Pinpoint the cell where the given text exists, returning its [X, Y] midpoint coordinate. 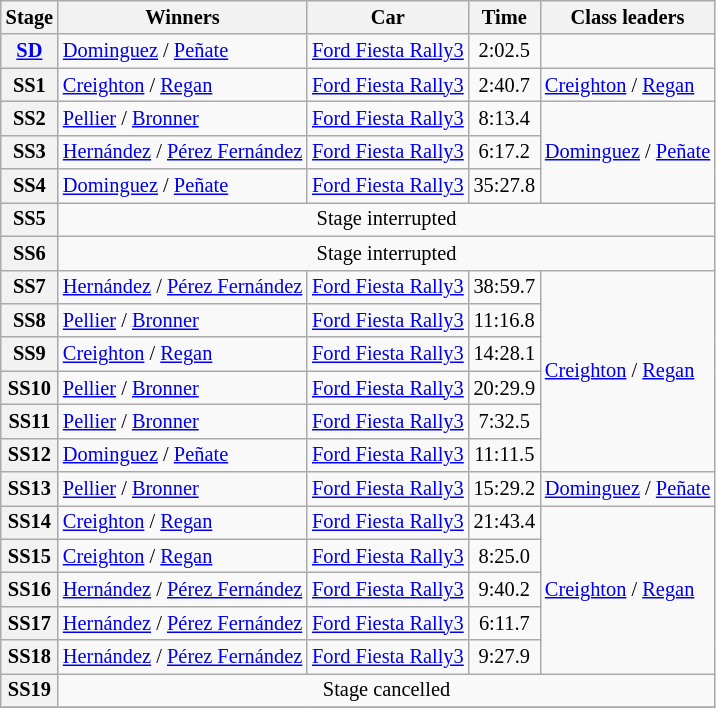
11:11.5 [504, 455]
8:13.4 [504, 118]
SS9 [30, 354]
SS7 [30, 287]
SS15 [30, 556]
11:16.8 [504, 320]
SS6 [30, 253]
SS17 [30, 623]
SS18 [30, 657]
Stage cancelled [386, 690]
6:17.2 [504, 152]
21:43.4 [504, 522]
SS3 [30, 152]
Stage [30, 17]
SS19 [30, 690]
SS12 [30, 455]
Car [388, 17]
SS10 [30, 388]
2:40.7 [504, 85]
SS1 [30, 85]
SS2 [30, 118]
Class leaders [628, 17]
8:25.0 [504, 556]
Winners [182, 17]
35:27.8 [504, 186]
SS11 [30, 421]
15:29.2 [504, 489]
38:59.7 [504, 287]
SS14 [30, 522]
20:29.9 [504, 388]
9:27.9 [504, 657]
SS13 [30, 489]
SD [30, 51]
9:40.2 [504, 589]
Time [504, 17]
7:32.5 [504, 421]
2:02.5 [504, 51]
SS8 [30, 320]
6:11.7 [504, 623]
SS16 [30, 589]
SS4 [30, 186]
14:28.1 [504, 354]
SS5 [30, 219]
